Detect which cell encompasses the target text, then output its [x, y] center coordinate. 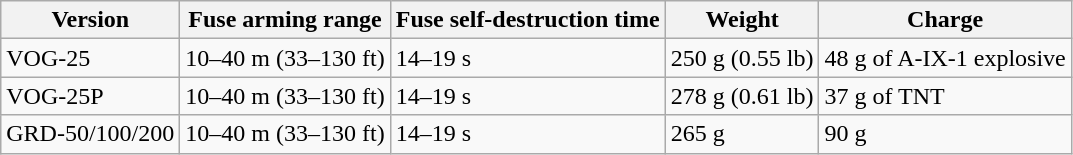
VOG-25 [90, 58]
GRD-50/100/200 [90, 134]
Fuse arming range [285, 20]
VOG-25P [90, 96]
278 g (0.61 lb) [742, 96]
Version [90, 20]
Fuse self-destruction time [528, 20]
250 g (0.55 lb) [742, 58]
Weight [742, 20]
48 g of A-IX-1 explosive [945, 58]
265 g [742, 134]
Charge [945, 20]
90 g [945, 134]
37 g of TNT [945, 96]
